Provide the [x, y] coordinate of the cell's center where the given text is located.  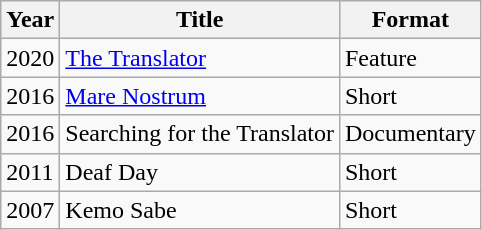
Format [410, 20]
2007 [30, 210]
2020 [30, 58]
Documentary [410, 134]
Feature [410, 58]
Mare Nostrum [200, 96]
The Translator [200, 58]
Year [30, 20]
Title [200, 20]
2011 [30, 172]
Kemo Sabe [200, 210]
Searching for the Translator [200, 134]
Deaf Day [200, 172]
